Return [X, Y] of the center of cell containing provided text 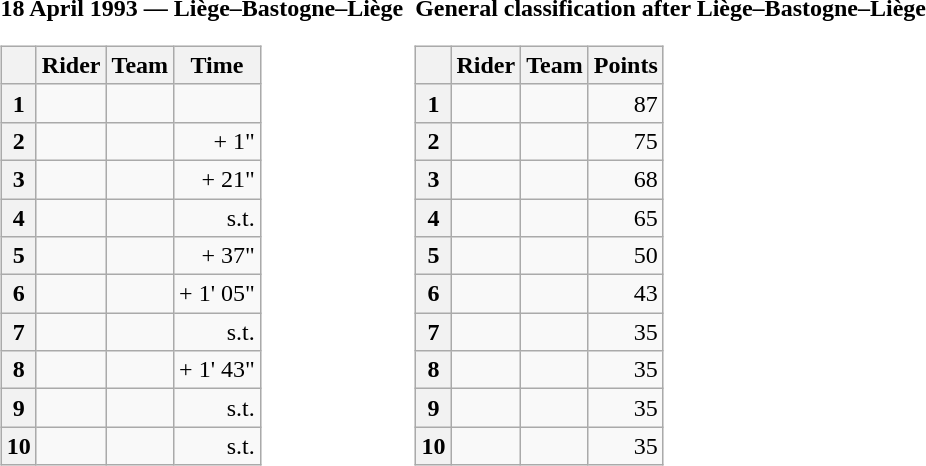
50 [626, 256]
+ 1' 43" [218, 370]
75 [626, 141]
+ 21" [218, 179]
+ 1' 05" [218, 294]
Points [626, 65]
43 [626, 294]
Time [218, 65]
87 [626, 103]
65 [626, 217]
+ 1" [218, 141]
68 [626, 179]
+ 37" [218, 256]
